Find where the given text appears and provide that cell's center as [X, Y] coordinate. 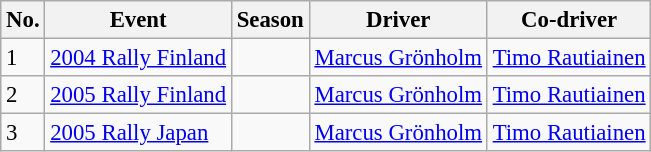
Season [270, 20]
2 [23, 95]
2005 Rally Finland [138, 95]
3 [23, 133]
No. [23, 20]
2005 Rally Japan [138, 133]
Driver [398, 20]
Event [138, 20]
1 [23, 58]
2004 Rally Finland [138, 58]
Co-driver [569, 20]
